Output the [X, Y] coordinate of the center of the cell containing the given text.  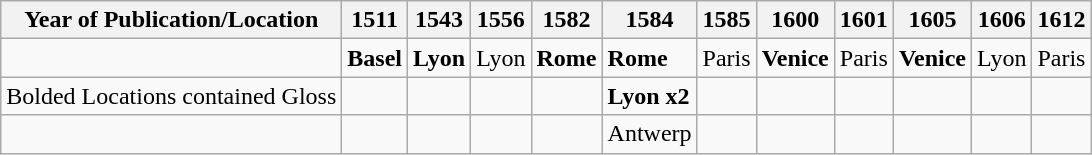
1511 [375, 20]
Basel [375, 58]
1556 [501, 20]
1600 [795, 20]
Lyon x2 [650, 96]
Year of Publication/Location [172, 20]
1582 [566, 20]
1606 [1002, 20]
1612 [1062, 20]
Bolded Locations contained Gloss [172, 96]
1601 [864, 20]
Antwerp [650, 134]
1584 [650, 20]
1585 [726, 20]
1605 [932, 20]
1543 [440, 20]
